Find where the given text appears and provide that cell's center as (x, y) coordinate. 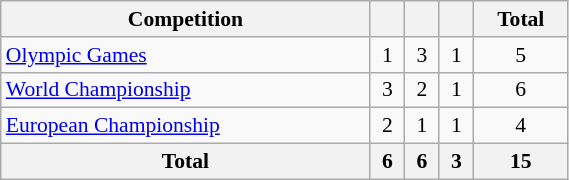
5 (521, 55)
European Championship (186, 126)
Olympic Games (186, 55)
15 (521, 162)
4 (521, 126)
Competition (186, 19)
World Championship (186, 90)
